Pinpoint the cell where the given text exists, returning its (x, y) midpoint coordinate. 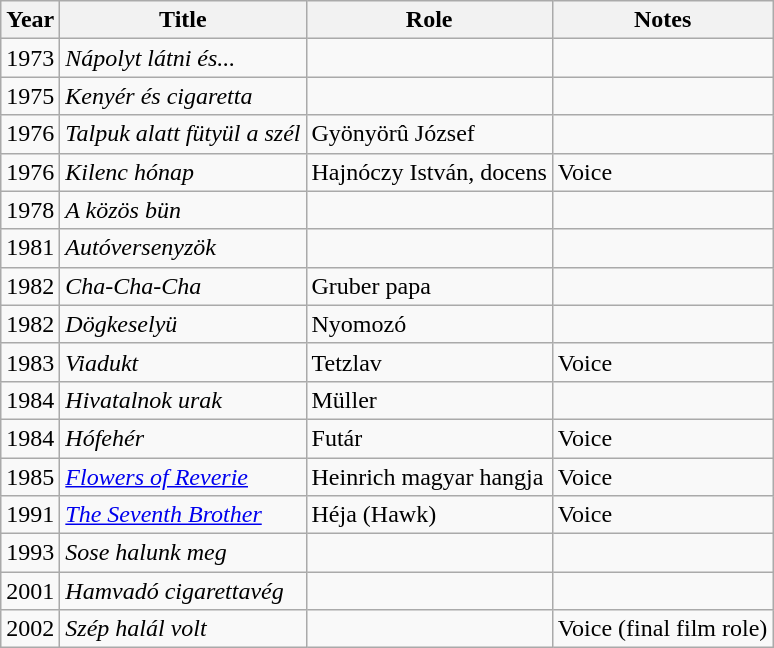
Voice (final film role) (662, 629)
Kenyér és cigaretta (183, 96)
Futár (429, 438)
Notes (662, 20)
Sose halunk meg (183, 553)
Flowers of Reverie (183, 477)
Title (183, 20)
Tetzlav (429, 362)
Hamvadó cigarettavég (183, 591)
Nyomozó (429, 324)
Gyönyörû József (429, 134)
The Seventh Brother (183, 515)
1978 (30, 210)
Role (429, 20)
Hófehér (183, 438)
A közös bün (183, 210)
Year (30, 20)
Nápolyt látni és... (183, 58)
1981 (30, 248)
Hivatalnok urak (183, 400)
Heinrich magyar hangja (429, 477)
Gruber papa (429, 286)
Szép halál volt (183, 629)
2002 (30, 629)
Kilenc hónap (183, 172)
Talpuk alatt fütyül a szél (183, 134)
Hajnóczy István, docens (429, 172)
Dögkeselyü (183, 324)
Cha-Cha-Cha (183, 286)
1993 (30, 553)
1973 (30, 58)
1985 (30, 477)
1975 (30, 96)
1983 (30, 362)
Héja (Hawk) (429, 515)
2001 (30, 591)
Autóversenyzök (183, 248)
1991 (30, 515)
Viadukt (183, 362)
Müller (429, 400)
